Detect which cell encompasses the target text, then output its (X, Y) center coordinate. 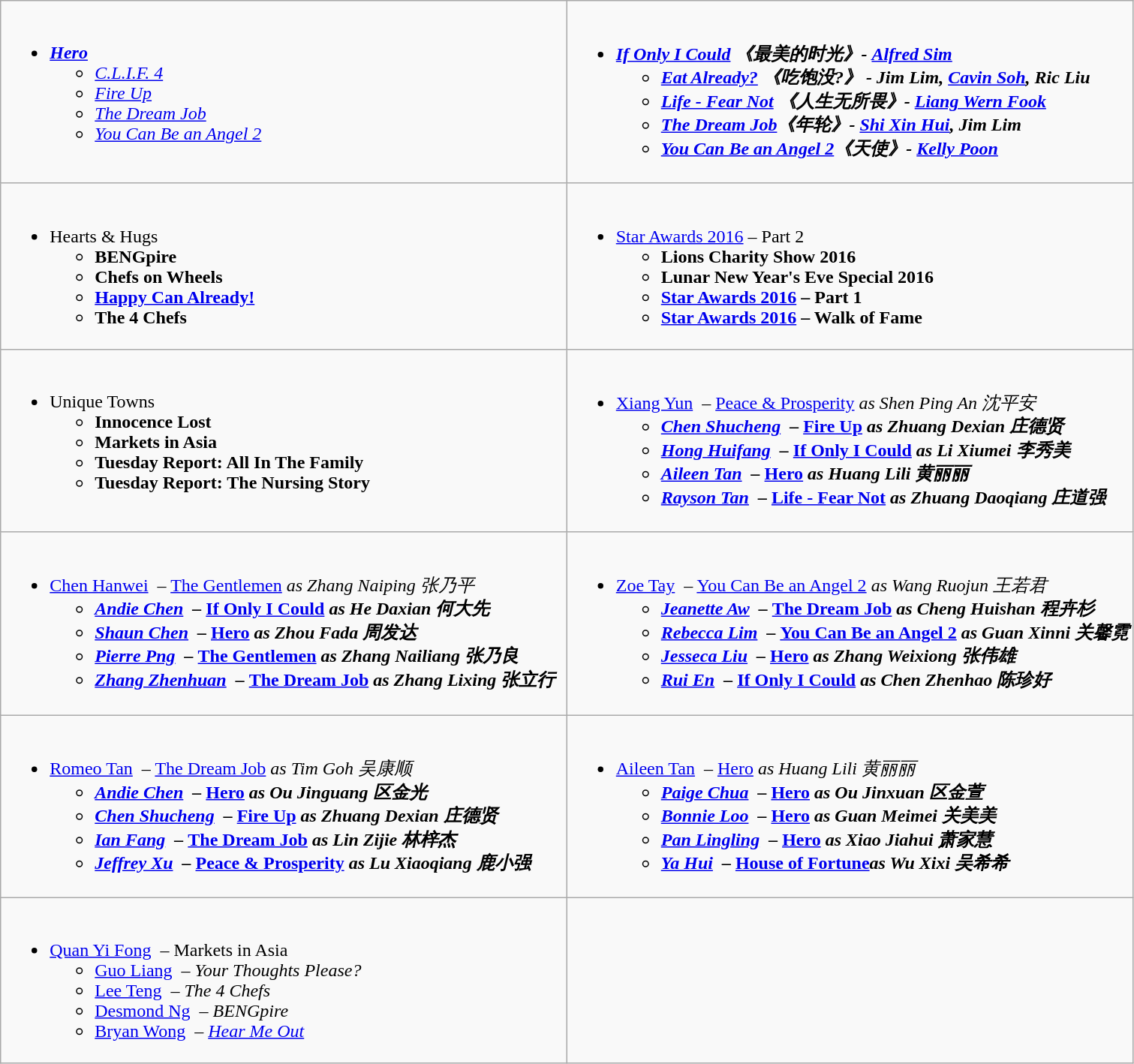
Star Awards 2016 – Part 2Lions Charity Show 2016Lunar New Year's Eve Special 2016Star Awards 2016 – Part 1Star Awards 2016 – Walk of Fame (850, 266)
Hearts & HugsBENGpireChefs on WheelsHappy Can Already!The 4 Chefs (284, 266)
Quan Yi Fong – Markets in AsiaGuo Liang – Your Thoughts Please?Lee Teng – The 4 ChefsDesmond Ng – BENGpireBryan Wong – Hear Me Out (284, 980)
HeroC.L.I.F. 4Fire UpThe Dream JobYou Can Be an Angel 2 (284, 92)
Unique TownsInnocence LostMarkets in AsiaTuesday Report: All In The FamilyTuesday Report: The Nursing Story (284, 440)
